Scan for the cell matching the given text and deliver its (X, Y) coordinate at center. 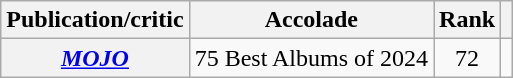
Rank (468, 20)
75 Best Albums of 2024 (311, 58)
Accolade (311, 20)
Publication/critic (95, 20)
72 (468, 58)
MOJO (95, 58)
